Output the [x, y] coordinate of the center of the cell containing the given text.  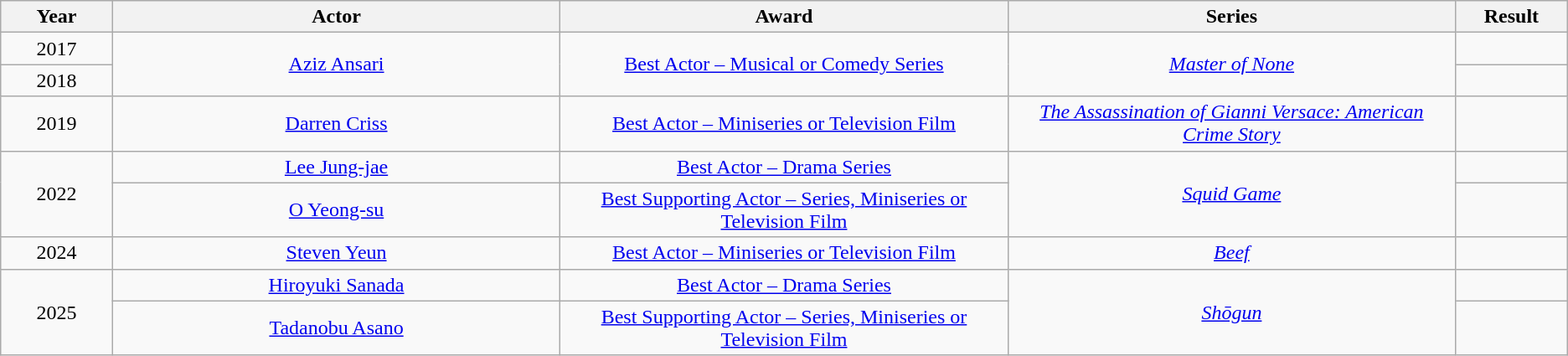
2018 [57, 80]
Lee Jung-jae [336, 167]
O Yeong-su [336, 209]
2019 [57, 124]
The Assassination of Gianni Versace: American Crime Story [1231, 124]
Series [1231, 17]
Award [784, 17]
2017 [57, 49]
Beef [1231, 253]
2025 [57, 312]
Result [1512, 17]
Hiroyuki Sanada [336, 285]
2022 [57, 194]
Master of None [1231, 64]
2024 [57, 253]
Best Actor – Musical or Comedy Series [784, 64]
Steven Yeun [336, 253]
Darren Criss [336, 124]
Aziz Ansari [336, 64]
Tadanobu Asano [336, 328]
Actor [336, 17]
Squid Game [1231, 194]
Shōgun [1231, 312]
Year [57, 17]
